Return [X, Y] of the center of cell containing provided text 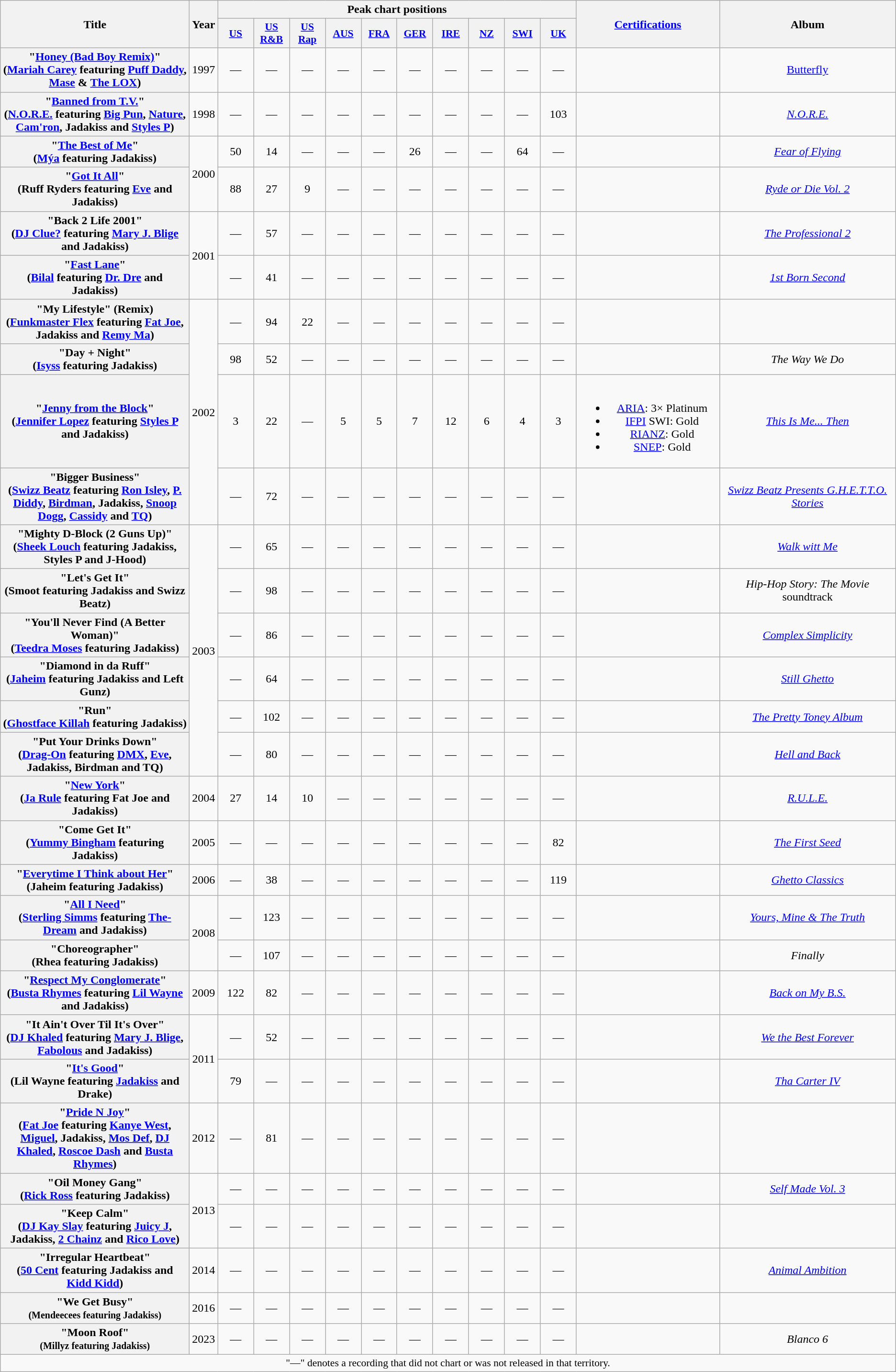
The Way We Do [807, 359]
"We Get Busy"(Mendeecees featuring Jadakiss) [95, 1308]
"Diamond in da Ruff"(Jaheim featuring Jadakiss and Left Gunz) [95, 679]
USRap [307, 34]
N.O.R.E. [807, 114]
119 [558, 880]
2009 [204, 993]
102 [272, 716]
"Jenny from the Block"(Jennifer Lopez featuring Styles P and Jadakiss) [95, 421]
Certifications [648, 24]
107 [272, 955]
"Come Get It"(Yummy Bingham featuring Jadakiss) [95, 842]
"Bigger Business"(Swizz Beatz featuring Ron Isley, P. Diddy, Birdman, Jadakiss, Snoop Dogg, Cassidy and TQ) [95, 496]
US [235, 34]
"Let's Get It"(Smoot featuring Jadakiss and Swizz Beatz) [95, 591]
7 [414, 421]
"Keep Calm"(DJ Kay Slay featuring Juicy J, Jadakiss, 2 Chainz and Rico Love) [95, 1226]
IRE [451, 34]
"Got It All"(Ruff Ryders featuring Eve and Jadakiss) [95, 189]
57 [272, 233]
Self Made Vol. 3 [807, 1189]
SWI [523, 34]
12 [451, 421]
1997 [204, 70]
Blanco 6 [807, 1339]
2000 [204, 173]
"The Best of Me"(Mýa featuring Jadakiss) [95, 151]
88 [235, 189]
Yours, Mine & The Truth [807, 918]
9 [307, 189]
2011 [204, 1059]
The First Seed [807, 842]
FRA [379, 34]
Still Ghetto [807, 679]
80 [272, 754]
41 [272, 277]
The Professional 2 [807, 233]
"Banned from T.V."(N.O.R.E. featuring Big Pun, Nature, Cam'ron, Jadakiss and Styles P) [95, 114]
"Oil Money Gang"(Rick Ross featuring Jadakiss) [95, 1189]
4 [523, 421]
Title [95, 24]
"Choreographer"(Rhea featuring Jadakiss) [95, 955]
2008 [204, 933]
38 [272, 880]
Complex Simplicity [807, 635]
2012 [204, 1138]
"My Lifestyle" (Remix)(Funkmaster Flex featuring Fat Joe, Jadakiss and Remy Ma) [95, 321]
"Day + Night"(Isyss featuring Jadakiss) [95, 359]
"Pride N Joy"(Fat Joe featuring Kanye West, Miguel, Jadakiss, Mos Def, DJ Khaled, Roscoe Dash and Busta Rhymes) [95, 1138]
Swizz Beatz Presents G.H.E.T.T.O. Stories [807, 496]
Ryde or Die Vol. 2 [807, 189]
123 [272, 918]
2002 [204, 412]
"You'll Never Find (A Better Woman)"(Teedra Moses featuring Jadakiss) [95, 635]
Tha Carter IV [807, 1081]
"All I Need"(Sterling Simms featuring The-Dream and Jadakiss) [95, 918]
AUS [344, 34]
Ghetto Classics [807, 880]
"Back 2 Life 2001"(DJ Clue? featuring Mary J. Blige and Jadakiss) [95, 233]
Peak chart positions [397, 10]
The Pretty Toney Album [807, 716]
"Irregular Heartbeat"(50 Cent featuring Jadakiss and Kidd Kidd) [95, 1270]
ARIA: 3× PlatinumIFPI SWI: GoldRIANZ: GoldSNEP: Gold [648, 421]
50 [235, 151]
2001 [204, 255]
2014 [204, 1270]
R.U.L.E. [807, 798]
81 [272, 1138]
"Respect My Conglomerate"(Busta Rhymes featuring Lil Wayne and Jadakiss) [95, 993]
Fear of Flying [807, 151]
1st Born Second [807, 277]
2003 [204, 650]
122 [235, 993]
2013 [204, 1211]
"Put Your Drinks Down"(Drag-On featuring DMX, Eve, Jadakiss, Birdman and TQ) [95, 754]
86 [272, 635]
Finally [807, 955]
2023 [204, 1339]
GER [414, 34]
USR&B [272, 34]
"It's Good"(Lil Wayne featuring Jadakiss and Drake) [95, 1081]
"It Ain't Over Til It's Over"(DJ Khaled featuring Mary J. Blige, Fabolous and Jadakiss) [95, 1037]
2006 [204, 880]
Hell and Back [807, 754]
This Is Me... Then [807, 421]
"Honey (Bad Boy Remix)" (Mariah Carey featuring Puff Daddy, Mase & The LOX) [95, 70]
94 [272, 321]
65 [272, 547]
2016 [204, 1308]
Animal Ambition [807, 1270]
Hip-Hop Story: The Movie soundtrack [807, 591]
"Run"(Ghostface Killah featuring Jadakiss) [95, 716]
Back on My B.S. [807, 993]
1998 [204, 114]
2004 [204, 798]
26 [414, 151]
79 [235, 1081]
6 [486, 421]
UK [558, 34]
103 [558, 114]
"—" denotes a recording that did not chart or was not released in that territory. [448, 1363]
NZ [486, 34]
10 [307, 798]
"New York"(Ja Rule featuring Fat Joe and Jadakiss) [95, 798]
2005 [204, 842]
We the Best Forever [807, 1037]
Butterfly [807, 70]
"Everytime I Think about Her"(Jaheim featuring Jadakiss) [95, 880]
Walk witt Me [807, 547]
72 [272, 496]
"Fast Lane"(Bilal featuring Dr. Dre and Jadakiss) [95, 277]
"Moon Roof"(Millyz featuring Jadakiss) [95, 1339]
Album [807, 24]
Year [204, 24]
"Mighty D-Block (2 Guns Up)"(Sheek Louch featuring Jadakiss, Styles P and J-Hood) [95, 547]
